Identify which cell holds the provided text, then report its (x, y) central coordinate. 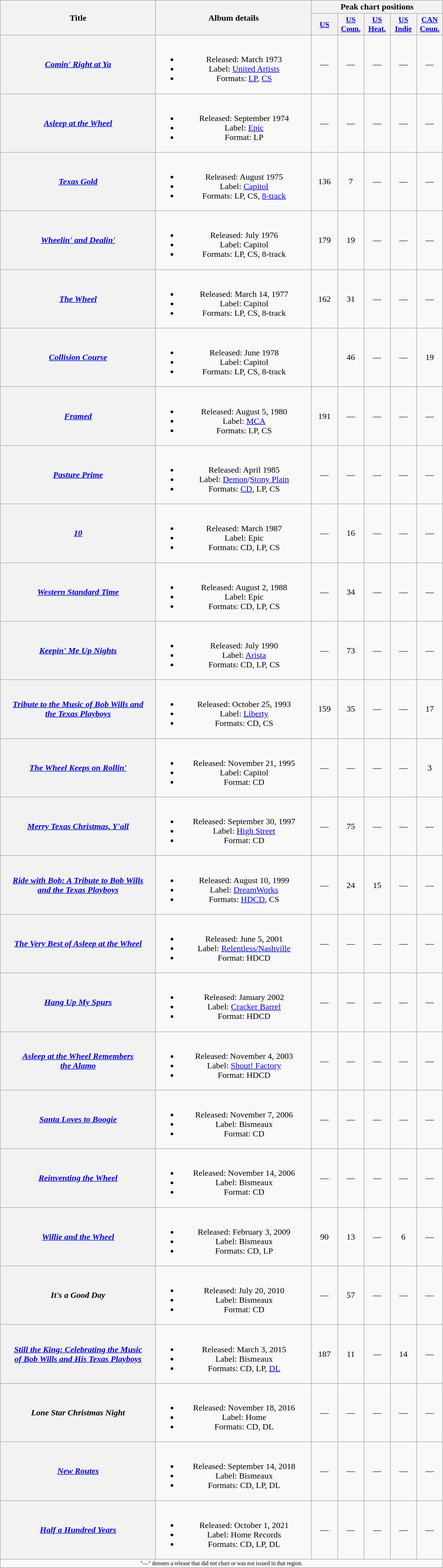
Released: September 14, 2018Label: BismeauxFormats: CD, LP, DL (234, 1471)
Texas Gold (78, 182)
179 (324, 240)
Released: March 3, 2015Label: BismeauxFormats: CD, LP, DL (234, 1354)
Released: September 1974Label: EpicFormat: LP (234, 123)
Merry Texas Christmas, Y'all (78, 827)
Released: August 1975Label: CapitolFormats: LP, CS, 8-track (234, 182)
Released: October 1, 2021Label: Home RecordsFormats: CD, LP, DL (234, 1530)
162 (324, 299)
15 (377, 885)
Released: November 18, 2016Label: HomeFormats: CD, DL (234, 1413)
Collision Course (78, 357)
Released: November 14, 2006Label: BismeauxFormat: CD (234, 1178)
Released: March 1973Label: United ArtistsFormats: LP, CS (234, 65)
The Wheel Keeps on Rollin' (78, 768)
13 (351, 1236)
Wheelin' and Dealin' (78, 240)
Western Standard Time (78, 592)
31 (351, 299)
Reinventing the Wheel (78, 1178)
Released: February 3, 2009Label: BismeauxFormats: CD, LP (234, 1236)
Still the King: Celebrating the Musicof Bob Wills and His Texas Playboys (78, 1354)
34 (351, 592)
Willie and the Wheel (78, 1236)
Santa Loves to Boogie (78, 1119)
159 (324, 709)
3 (430, 768)
Keepin' Me Up Nights (78, 650)
Released: April 1985Label: Demon/Stony PlainFormats: CD, LP, CS (234, 474)
Released: November 4, 2003Label: Shout! FactoryFormat: HDCD (234, 1061)
Released: July 1976Label: CapitolFormats: LP, CS, 8-track (234, 240)
The Very Best of Asleep at the Wheel (78, 944)
Ride with Bob: A Tribute to Bob Willsand the Texas Playboys (78, 885)
Tribute to the Music of Bob Wills andthe Texas Playboys (78, 709)
Released: November 21, 1995Label: CapitolFormat: CD (234, 768)
6 (404, 1236)
CANCoun. (430, 25)
Album details (234, 18)
11 (351, 1354)
"—" denotes a release that did not chart or was not issued in that region. (222, 1563)
Released: August 2, 1988Label: EpicFormats: CD, LP, CS (234, 592)
Released: July 20, 2010Label: BismeauxFormat: CD (234, 1295)
187 (324, 1354)
136 (324, 182)
Comin' Right at Ya (78, 65)
Pasture Prime (78, 474)
Asleep at the Wheel (78, 123)
Released: June 1978Label: CapitolFormats: LP, CS, 8-track (234, 357)
Framed (78, 416)
Released: January 2002Label: Cracker BarrelFormat: HDCD (234, 1002)
Released: November 7, 2006Label: BismeauxFormat: CD (234, 1119)
USCoun. (351, 25)
New Routes (78, 1471)
24 (351, 885)
US (324, 25)
90 (324, 1236)
It's a Good Day (78, 1295)
16 (351, 533)
35 (351, 709)
17 (430, 709)
Released: March 14, 1977Label: CapitolFormats: LP, CS, 8-track (234, 299)
Released: August 5, 1980Label: MCAFormats: LP, CS (234, 416)
46 (351, 357)
Hang Up My Spurs (78, 1002)
Released: August 10, 1999Label: DreamWorksFormats: HDCD, CS (234, 885)
Peak chart positions (377, 7)
Released: October 25, 1993Label: LibertyFormats: CD, CS (234, 709)
Released: June 5, 2001Label: Relentless/NashvilleFormat: HDCD (234, 944)
Title (78, 18)
10 (78, 533)
191 (324, 416)
14 (404, 1354)
57 (351, 1295)
USIndie (404, 25)
Asleep at the Wheel Remembersthe Alamo (78, 1061)
Released: September 30, 1997Label: High StreetFormat: CD (234, 827)
Half a Hundred Years (78, 1530)
Lone Star Christmas Night (78, 1413)
75 (351, 827)
Released: July 1990Label: AristaFormats: CD, LP, CS (234, 650)
7 (351, 182)
Released: March 1987Label: EpicFormats: CD, LP, CS (234, 533)
The Wheel (78, 299)
73 (351, 650)
USHeat. (377, 25)
